Return [x, y] of the center of cell containing provided text 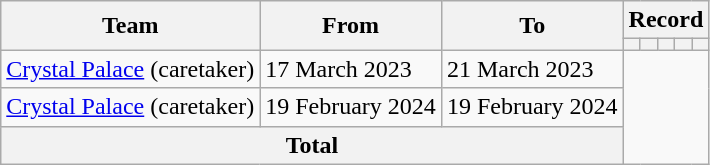
To [532, 26]
Team [130, 26]
From [351, 26]
17 March 2023 [351, 69]
Total [312, 145]
Record [666, 20]
21 March 2023 [532, 69]
